For the text-containing cell, return its midpoint in [X, Y] coordinate format. 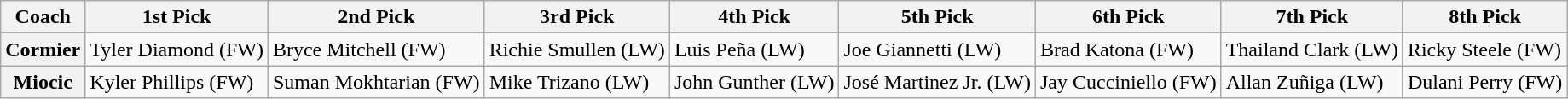
5th Pick [938, 17]
1st Pick [177, 17]
7th Pick [1311, 17]
Kyler Phillips (FW) [177, 82]
José Martinez Jr. (LW) [938, 82]
Dulani Perry (FW) [1484, 82]
3rd Pick [576, 17]
8th Pick [1484, 17]
4th Pick [754, 17]
Thailand Clark (LW) [1311, 49]
Tyler Diamond (FW) [177, 49]
Jay Cucciniello (FW) [1128, 82]
Suman Mokhtarian (FW) [376, 82]
Brad Katona (FW) [1128, 49]
Joe Giannetti (LW) [938, 49]
Miocic [43, 82]
2nd Pick [376, 17]
Ricky Steele (FW) [1484, 49]
Allan Zuñiga (LW) [1311, 82]
6th Pick [1128, 17]
Richie Smullen (LW) [576, 49]
Bryce Mitchell (FW) [376, 49]
Cormier [43, 49]
Mike Trizano (LW) [576, 82]
Luis Peña (LW) [754, 49]
Coach [43, 17]
John Gunther (LW) [754, 82]
